Capture the cell that displays the provided text and extract its (x, y) central coordinate. 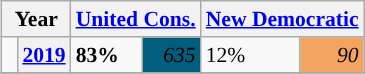
United Cons. (136, 19)
12% (250, 55)
Year (36, 19)
90 (332, 55)
83% (107, 55)
New Democratic (282, 19)
2019 (44, 55)
635 (172, 55)
